Locate the cell with the specified text and output its [X, Y] center coordinate. 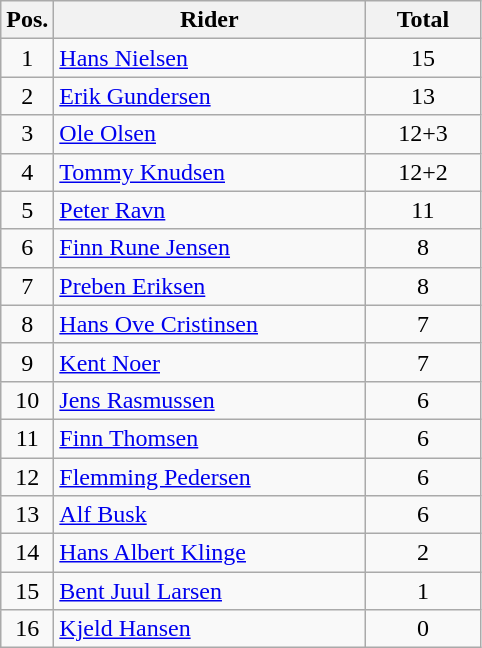
Ole Olsen [210, 134]
12+3 [423, 134]
16 [28, 629]
Rider [210, 20]
5 [28, 210]
10 [28, 400]
Kjeld Hansen [210, 629]
14 [28, 553]
Tommy Knudsen [210, 172]
Bent Juul Larsen [210, 591]
12 [28, 477]
Pos. [28, 20]
Alf Busk [210, 515]
Hans Ove Cristinsen [210, 324]
Kent Noer [210, 362]
Preben Eriksen [210, 286]
Finn Thomsen [210, 438]
Total [423, 20]
12+2 [423, 172]
0 [423, 629]
Hans Albert Klinge [210, 553]
Erik Gundersen [210, 96]
9 [28, 362]
3 [28, 134]
Hans Nielsen [210, 58]
4 [28, 172]
Flemming Pedersen [210, 477]
Peter Ravn [210, 210]
Finn Rune Jensen [210, 248]
Jens Rasmussen [210, 400]
